Output the [x, y] coordinate of the center of the cell containing the given text.  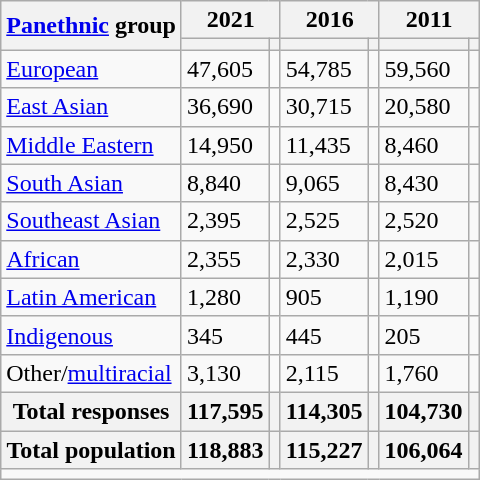
Latin American [92, 297]
30,715 [324, 107]
2,395 [225, 221]
Panethnic group [92, 26]
1,190 [424, 297]
205 [424, 335]
106,064 [424, 449]
Southeast Asian [92, 221]
2,015 [424, 259]
2,355 [225, 259]
2021 [230, 20]
2,525 [324, 221]
345 [225, 335]
Middle Eastern [92, 145]
2,330 [324, 259]
14,950 [225, 145]
11,435 [324, 145]
20,580 [424, 107]
54,785 [324, 69]
9,065 [324, 183]
59,560 [424, 69]
115,227 [324, 449]
8,840 [225, 183]
African [92, 259]
47,605 [225, 69]
1,280 [225, 297]
Total population [92, 449]
36,690 [225, 107]
445 [324, 335]
117,595 [225, 411]
European [92, 69]
Indigenous [92, 335]
Other/multiracial [92, 373]
1,760 [424, 373]
2011 [429, 20]
South Asian [92, 183]
114,305 [324, 411]
3,130 [225, 373]
2,520 [424, 221]
905 [324, 297]
2016 [330, 20]
East Asian [92, 107]
Total responses [92, 411]
8,430 [424, 183]
104,730 [424, 411]
8,460 [424, 145]
2,115 [324, 373]
118,883 [225, 449]
